Output the [X, Y] coordinate of the center of the cell containing the given text.  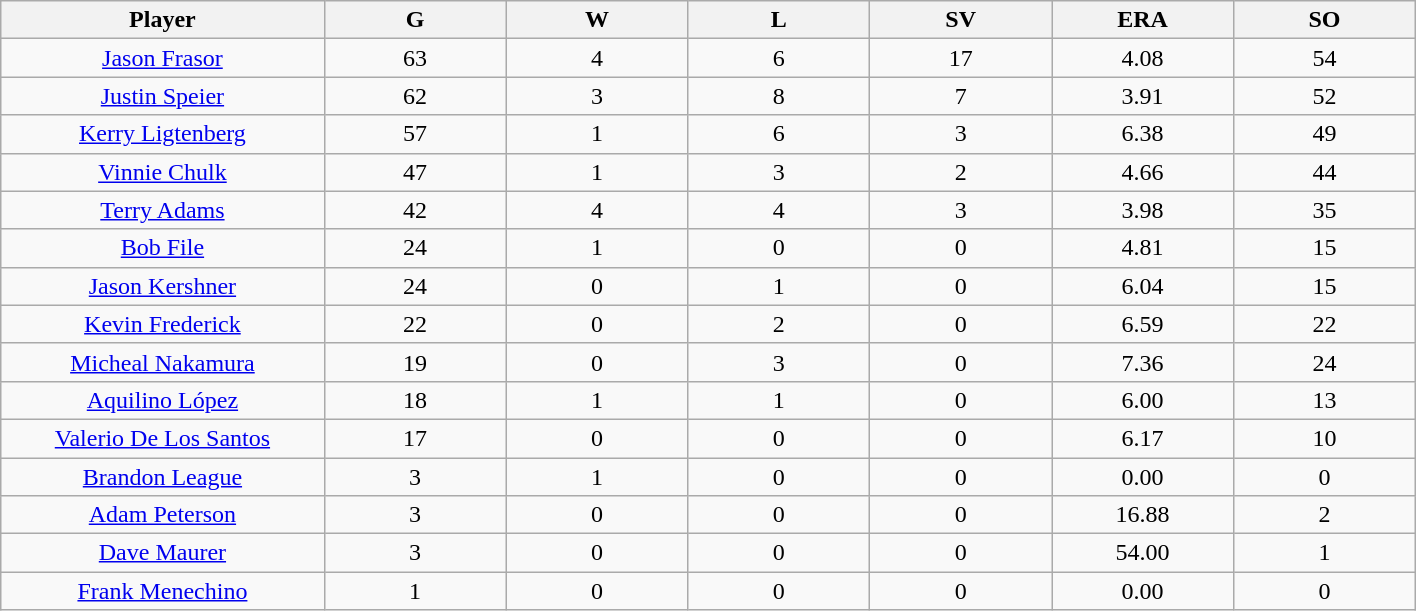
49 [1324, 134]
10 [1324, 438]
Brandon League [162, 477]
4.81 [1143, 248]
54.00 [1143, 553]
13 [1324, 400]
SO [1324, 20]
3.98 [1143, 210]
Vinnie Chulk [162, 172]
47 [415, 172]
18 [415, 400]
6.38 [1143, 134]
52 [1324, 96]
44 [1324, 172]
4.66 [1143, 172]
Adam Peterson [162, 515]
6.00 [1143, 400]
57 [415, 134]
35 [1324, 210]
Jason Frasor [162, 58]
Aquilino López [162, 400]
Bob File [162, 248]
Frank Menechino [162, 591]
3.91 [1143, 96]
54 [1324, 58]
16.88 [1143, 515]
6.04 [1143, 286]
4.08 [1143, 58]
6.17 [1143, 438]
Terry Adams [162, 210]
G [415, 20]
SV [961, 20]
62 [415, 96]
Kerry Ligtenberg [162, 134]
Player [162, 20]
ERA [1143, 20]
Micheal Nakamura [162, 362]
6.59 [1143, 324]
8 [779, 96]
Justin Speier [162, 96]
Kevin Frederick [162, 324]
W [597, 20]
Valerio De Los Santos [162, 438]
7.36 [1143, 362]
63 [415, 58]
42 [415, 210]
Jason Kershner [162, 286]
Dave Maurer [162, 553]
L [779, 20]
19 [415, 362]
7 [961, 96]
